Capture the cell that displays the provided text and extract its (x, y) central coordinate. 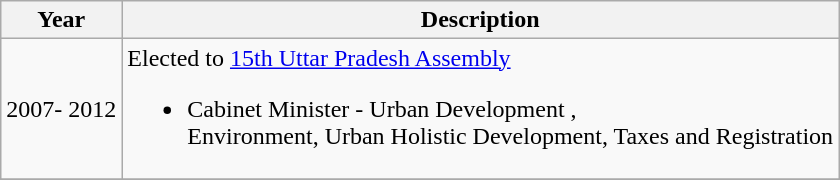
Elected to 15th Uttar Pradesh AssemblyCabinet Minister - Urban Development , Environment, Urban Holistic Development, Taxes and Registration (480, 109)
2007- 2012 (62, 109)
Year (62, 20)
Description (480, 20)
